Pinpoint the cell where the given text exists, returning its [x, y] midpoint coordinate. 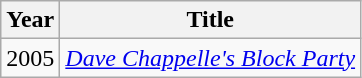
Title [210, 20]
Dave Chappelle's Block Party [210, 58]
2005 [30, 58]
Year [30, 20]
